For the text-containing cell, return its midpoint in (X, Y) coordinate format. 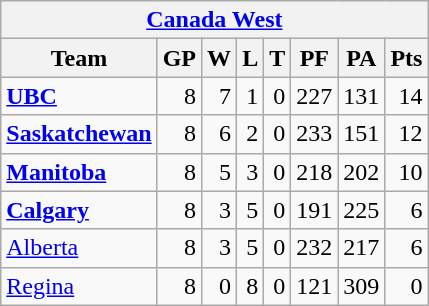
232 (314, 248)
151 (362, 134)
12 (406, 134)
10 (406, 172)
121 (314, 286)
PA (362, 58)
UBC (79, 96)
2 (250, 134)
Saskatchewan (79, 134)
217 (362, 248)
Calgary (79, 210)
14 (406, 96)
Team (79, 58)
227 (314, 96)
T (278, 58)
Alberta (79, 248)
Pts (406, 58)
GP (179, 58)
191 (314, 210)
309 (362, 286)
Manitoba (79, 172)
233 (314, 134)
Regina (79, 286)
225 (362, 210)
W (220, 58)
7 (220, 96)
202 (362, 172)
218 (314, 172)
1 (250, 96)
L (250, 58)
131 (362, 96)
Canada West (214, 20)
PF (314, 58)
